Return the (X, Y) coordinate for the center point of the cell that contains the specified text.  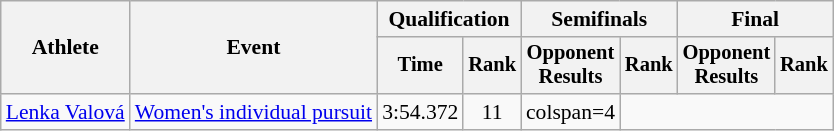
3:54.372 (420, 112)
Semifinals (600, 19)
colspan=4 (570, 112)
Qualification (449, 19)
Athlete (66, 48)
Final (756, 19)
Event (254, 48)
Lenka Valová (66, 112)
Time (420, 66)
Women's individual pursuit (254, 112)
11 (492, 112)
